Extract the (x, y) coordinate from the center of the cell holding the provided text.  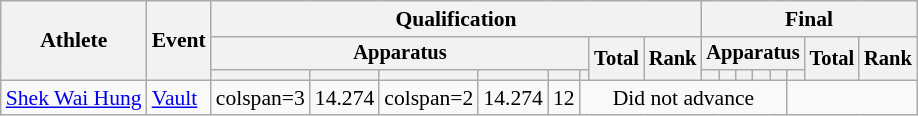
Qualification (456, 19)
colspan=2 (428, 98)
Final (808, 19)
Did not advance (684, 98)
Athlete (74, 40)
Shek Wai Hung (74, 98)
12 (564, 98)
Vault (179, 98)
colspan=3 (260, 98)
Event (179, 40)
